Extract the (X, Y) coordinate from the center of the cell holding the provided text.  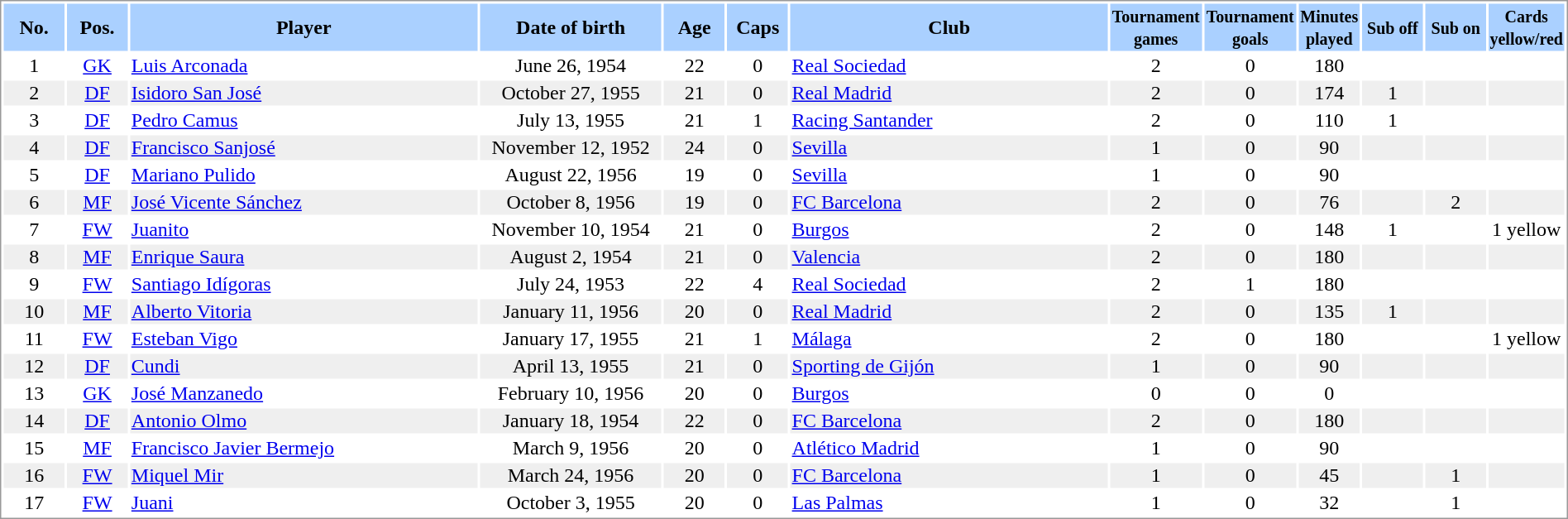
Málaga (949, 339)
9 (33, 284)
Isidoro San José (304, 94)
Valencia (949, 257)
July 13, 1955 (571, 120)
October 3, 1955 (571, 502)
June 26, 1954 (571, 65)
16 (33, 476)
Pedro Camus (304, 120)
February 10, 1956 (571, 393)
Luis Arconada (304, 65)
Date of birth (571, 26)
November 12, 1952 (571, 148)
Enrique Saura (304, 257)
24 (695, 148)
Juanito (304, 229)
174 (1329, 94)
Sub on (1456, 26)
Francisco Javier Bermejo (304, 448)
Club (949, 26)
5 (33, 175)
April 13, 1955 (571, 367)
Sub off (1393, 26)
3 (33, 120)
Antonio Olmo (304, 421)
Cardsyellow/red (1527, 26)
Juani (304, 502)
32 (1329, 502)
12 (33, 367)
July 24, 1953 (571, 284)
August 2, 1954 (571, 257)
Player (304, 26)
15 (33, 448)
José Manzanedo (304, 393)
January 17, 1955 (571, 339)
13 (33, 393)
Tournamentgames (1156, 26)
November 10, 1954 (571, 229)
January 11, 1956 (571, 312)
7 (33, 229)
March 24, 1956 (571, 476)
No. (33, 26)
Las Palmas (949, 502)
6 (33, 203)
11 (33, 339)
Santiago Idígoras (304, 284)
Atlético Madrid (949, 448)
Cundi (304, 367)
Mariano Pulido (304, 175)
Esteban Vigo (304, 339)
135 (1329, 312)
Caps (758, 26)
José Vicente Sánchez (304, 203)
Racing Santander (949, 120)
October 8, 1956 (571, 203)
October 27, 1955 (571, 94)
Age (695, 26)
Sporting de Gijón (949, 367)
14 (33, 421)
8 (33, 257)
148 (1329, 229)
110 (1329, 120)
Minutesplayed (1329, 26)
Pos. (98, 26)
August 22, 1956 (571, 175)
10 (33, 312)
Miquel Mir (304, 476)
45 (1329, 476)
17 (33, 502)
Tournamentgoals (1250, 26)
76 (1329, 203)
January 18, 1954 (571, 421)
Alberto Vitoria (304, 312)
Francisco Sanjosé (304, 148)
March 9, 1956 (571, 448)
